Determine the [x, y] coordinate at the center of the cell enclosing the given text.  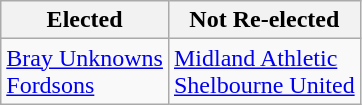
Midland AthleticShelbourne United [264, 72]
Bray UnknownsFordsons [85, 72]
Elected [85, 20]
Not Re-elected [264, 20]
